Output the [X, Y] coordinate of the center of the cell containing the given text.  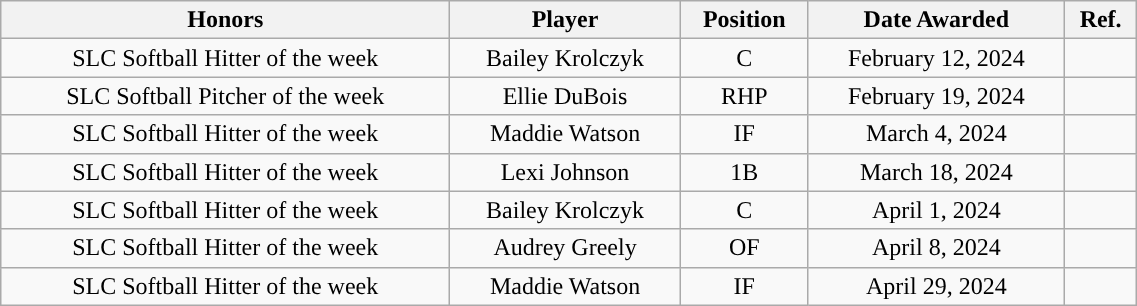
March 4, 2024 [936, 134]
OF [744, 248]
SLC Softball Pitcher of the week [226, 96]
April 29, 2024 [936, 286]
Date Awarded [936, 20]
1B [744, 172]
Lexi Johnson [566, 172]
Position [744, 20]
Honors [226, 20]
Audrey Greely [566, 248]
April 1, 2024 [936, 210]
Ellie DuBois [566, 96]
March 18, 2024 [936, 172]
RHP [744, 96]
February 19, 2024 [936, 96]
Ref. [1100, 20]
Player [566, 20]
February 12, 2024 [936, 58]
April 8, 2024 [936, 248]
